Output the [x, y] coordinate of the center of the cell containing the given text.  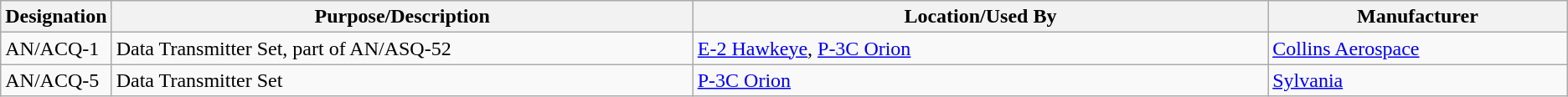
Data Transmitter Set [402, 80]
Sylvania [1418, 80]
P-3C Orion [980, 80]
Location/Used By [980, 17]
Manufacturer [1418, 17]
Purpose/Description [402, 17]
Data Transmitter Set, part of AN/ASQ-52 [402, 48]
E-2 Hawkeye, P-3C Orion [980, 48]
Collins Aerospace [1418, 48]
AN/ACQ-1 [56, 48]
AN/ACQ-5 [56, 80]
Designation [56, 17]
